Capture the cell that displays the provided text and extract its [X, Y] central coordinate. 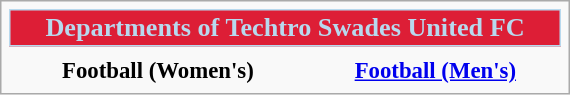
Football (Women's) [158, 71]
Departments of Techtro Swades United FC [285, 28]
Football (Men's) [436, 71]
